Locate the cell with the specified text and output its [X, Y] center coordinate. 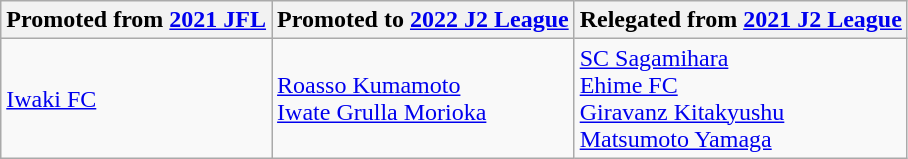
Relegated from 2021 J2 League [740, 20]
Promoted from 2021 JFL [136, 20]
Roasso KumamotoIwate Grulla Morioka [424, 98]
Promoted to 2022 J2 League [424, 20]
SC SagamiharaEhime FC Giravanz Kitakyushu Matsumoto Yamaga [740, 98]
Iwaki FC [136, 98]
